Capture the cell that displays the provided text and extract its (x, y) central coordinate. 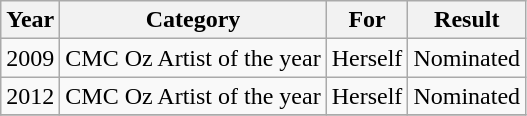
2012 (30, 96)
2009 (30, 58)
For (367, 20)
Result (467, 20)
Year (30, 20)
Category (193, 20)
